Capture the cell that displays the provided text and extract its [x, y] central coordinate. 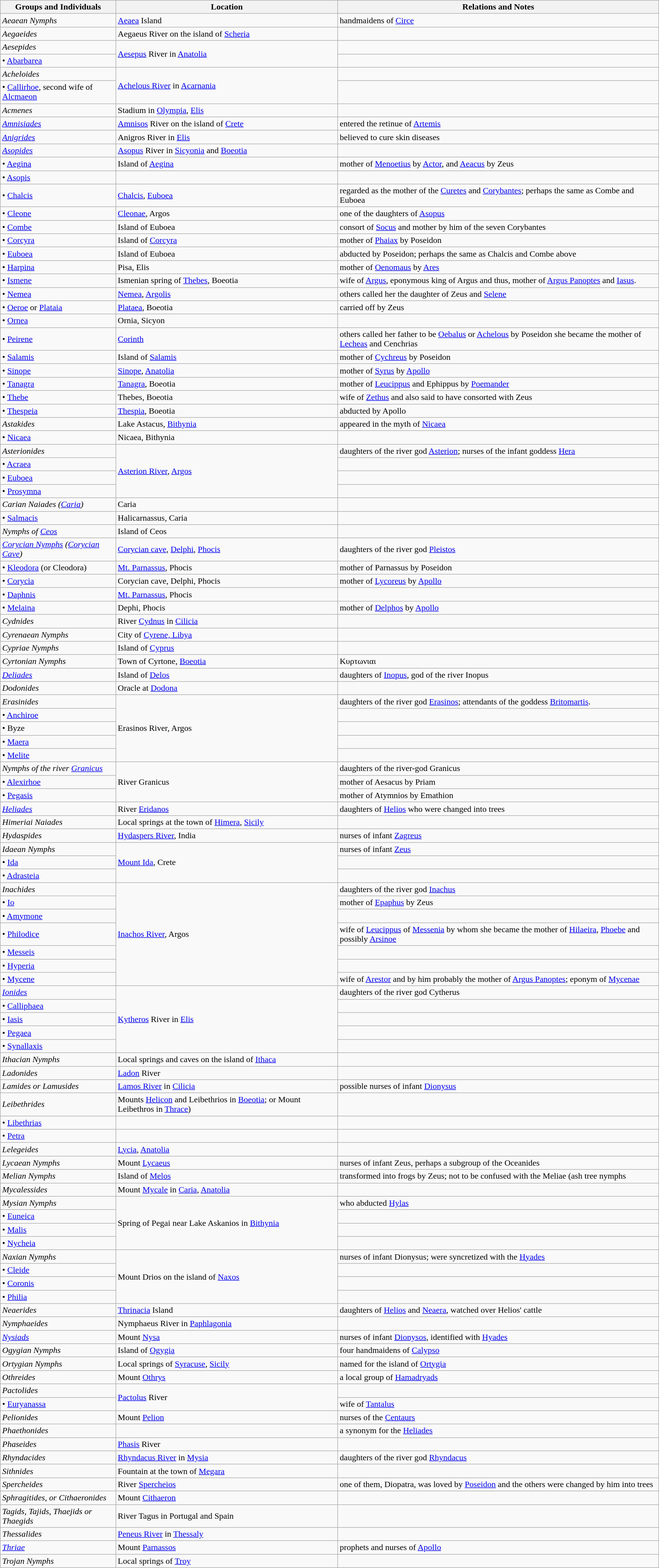
daughters of Inopus, god of the river Inopus [498, 675]
Island of Aegina [227, 164]
Island of Salamis [227, 357]
• Byze [58, 728]
• Adrasteia [58, 876]
nurses of infant Zagreus [498, 835]
• Philia [58, 1297]
Kytheros River in Elis [227, 1019]
Corycian Nymphs (Corycian Cave) [58, 549]
mother of Leucippus and Ephippus by Poemander [498, 384]
Thrinacia Island [227, 1310]
Mount Parnassos [227, 1548]
Caria [227, 504]
daughters of the river god Inachus [498, 889]
Trojan Nymphs [58, 1561]
nurses of infant Dionysos, identified with Hyades [498, 1337]
River Granicus [227, 782]
Corinth [227, 339]
• Nicaea [58, 438]
Island of Ogygia [227, 1350]
Stadium in Olympia, Elis [227, 110]
Achelous River in Acarnania [227, 85]
• Nemea [58, 294]
mother of Aesacus by Priam [498, 782]
Ionides [58, 992]
wife of Zethus and also said to have consorted with Zeus [498, 397]
• Combe [58, 227]
• Petra [58, 1136]
Cydnides [58, 621]
prophets and nurses of Apollo [498, 1548]
• Ismene [58, 281]
Asterionides [58, 451]
appeared in the myth of Nicaea [498, 424]
Mount Pelion [227, 1417]
• Aegina [58, 164]
Sinope, Anatolia [227, 370]
Mount Nysa [227, 1337]
Amnisiades [58, 124]
Hydaspers River, India [227, 835]
Pelionides [58, 1417]
• Pegaea [58, 1033]
Phasis River [227, 1444]
Acheloides [58, 74]
mother of Atymnios by Emathion [498, 795]
Mysian Nymphs [58, 1203]
• Messeis [58, 952]
Island of Delos [227, 675]
daughters of the river god Cytherus [498, 992]
Local springs and caves on the island of Ithaca [227, 1059]
Tanagra, Boeotia [227, 384]
Thebes, Boeotia [227, 397]
• Alexirhoe [58, 782]
• Iasis [58, 1019]
Aegaeus River on the island of Scheria [227, 34]
Carian Naiades (Caria) [58, 504]
daughters of Helios who were changed into trees [498, 809]
named for the island of Ortygia [498, 1364]
Mount Drios on the island of Naxos [227, 1277]
others called her father to be Oebalus or Achelous by Poseidon she became the mother of Lecheas and Cenchrias [498, 339]
Thriae [58, 1548]
wife of Leucippus of Messenia by whom she became the mother of Hilaeira, Phoebe and possibly Arsinoe [498, 934]
Island of Cyprus [227, 648]
• Ida [58, 863]
wife of Tantalus [498, 1404]
Thessalides [58, 1534]
Town of Cyrtone, Boeotia [227, 661]
nurses of infant Zeus, perhaps a subgroup of the Oceanides [498, 1163]
Hydaspides [58, 835]
Groups and Individuals [58, 7]
Cyrtonian Nymphs [58, 661]
daughters of the river god Pleistos [498, 549]
Melian Nymphs [58, 1176]
Cyrenaean Nymphs [58, 635]
• Ornea [58, 321]
daughters of the river-god Granicus [498, 769]
River Eridanos [227, 809]
• Maera [58, 742]
Nymphs of the river Granicus [58, 769]
carried off by Zeus [498, 307]
Cleonae, Argos [227, 214]
Mount Lycaeus [227, 1163]
Himeriai Naiades [58, 822]
• Cleone [58, 214]
nurses of infant Dionysus; were syncretized with the Hyades [498, 1256]
• Chalcis [58, 196]
• Nycheia [58, 1243]
• Pegasis [58, 795]
Chalcis, Euboea [227, 196]
• Peirene [58, 339]
Location [227, 7]
mother of Menoetius by Actor, and Aeacus by Zeus [498, 164]
River Spercheios [227, 1484]
• Abarbarea [58, 61]
Cypriae Nymphs [58, 648]
• Amymone [58, 916]
Nymphs of Ceos [58, 531]
• Salmacis [58, 518]
• Kleodora (or Cleodora) [58, 567]
Local springs of Syracuse, Sicily [227, 1364]
Plataea, Boeotia [227, 307]
wife of Arestor and by him probably the mother of Argus Panoptes; eponym of Mycenae [498, 979]
Othreides [58, 1377]
daughters of the river god Rhyndacus [498, 1457]
Aesepides [58, 47]
Naxian Nymphs [58, 1256]
believed to cure skin diseases [498, 137]
Peneus River in Thessaly [227, 1534]
• Tanagra [58, 384]
Island of Corcyra [227, 240]
Aesepus River in Anatolia [227, 54]
Κυρτωνιαι [498, 661]
Dodonides [58, 688]
Phaseides [58, 1444]
Idaean Nymphs [58, 849]
Fountain at the town of Megara [227, 1471]
Ladon River [227, 1073]
Erasinos River, Argos [227, 728]
• Coronis [58, 1283]
Asopus River in Sicyonia and Boeotia [227, 150]
• Callirhoe, second wife of Alcmaeon [58, 92]
Tagids, Tajids, Thaejids or Thaegids [58, 1516]
• Harpina [58, 267]
• Euneica [58, 1216]
possible nurses of infant Dionysus [498, 1086]
Astakides [58, 424]
Pactolus River [227, 1397]
Heliades [58, 809]
Phaethonides [58, 1431]
• Anchiroe [58, 715]
daughters of the river god Asterion; nurses of the infant goddess Hera [498, 451]
mother of Lycoreus by Apollo [498, 581]
Mount Cithaeron [227, 1498]
City of Cyrene, Libya [227, 635]
Erasinides [58, 702]
Mount Othrys [227, 1377]
Mycalessides [58, 1190]
Oracle at Dodona [227, 688]
Rhyndacides [58, 1457]
four handmaidens of Calypso [498, 1350]
• Melite [58, 755]
Ithacian Nymphs [58, 1059]
mother of Epaphus by Zeus [498, 903]
River Tagus in Portugal and Spain [227, 1516]
Lycaean Nymphs [58, 1163]
mother of Phaiax by Poseidon [498, 240]
Lelegeides [58, 1149]
Amnisos River on the island of Crete [227, 124]
• Calliphaea [58, 1006]
Lake Astacus, Bithynia [227, 424]
Inachides [58, 889]
a synonym for the Heliades [498, 1431]
Dephi, Phocis [227, 608]
• Libethrias [58, 1123]
• Oeroe or Plataia [58, 307]
Relations and Notes [498, 7]
Nemea, Argolis [227, 294]
• Sinope [58, 370]
one of the daughters of Asopus [498, 214]
Deliades [58, 675]
abducted by Apollo [498, 411]
Halicarnassus, Caria [227, 518]
Island of Ceos [227, 531]
Leibethrides [58, 1105]
• Malis [58, 1230]
Acmenes [58, 110]
• Thebe [58, 397]
• Euryanassa [58, 1404]
• Corcyra [58, 240]
• Philodice [58, 934]
• Hyperia [58, 966]
entered the retinue of Artemis [498, 124]
Ladonides [58, 1073]
River Cydnus in Cilicia [227, 621]
Island of Melos [227, 1176]
Lycia, Anatolia [227, 1149]
Nicaea, Bithynia [227, 438]
Mount Ida, Crete [227, 862]
• Melaina [58, 608]
• Acraea [58, 464]
• Asopis [58, 177]
Ornia, Sicyon [227, 321]
Ismenian spring of Thebes, Boeotia [227, 281]
regarded as the mother of the Curetes and Corybantes; perhaps the same as Combe and Euboea [498, 196]
Pisa, Elis [227, 267]
Inachos River, Argos [227, 934]
Aeaean Nymphs [58, 20]
daughters of the river god Erasinos; attendants of the goddess Britomartis. [498, 702]
one of them, Diopatra, was loved by Poseidon and the others were changed by him into trees [498, 1484]
Neaerides [58, 1310]
Sithnides [58, 1471]
• Io [58, 903]
• Daphnis [58, 594]
Anigrides [58, 137]
Nymphaeides [58, 1324]
• Salamis [58, 357]
who abducted Hylas [498, 1203]
Spring of Pegai near Lake Askanios in Bithynia [227, 1223]
nurses of the Centaurs [498, 1417]
Rhyndacus River in Mysia [227, 1457]
Aegaeides [58, 34]
handmaidens of Circe [498, 20]
Ortygian Nymphs [58, 1364]
wife of Argus, eponymous king of Argus and thus, mother of Argus Panoptes and Iasus. [498, 281]
daughters of Helios and Neaera, watched over Helios' cattle [498, 1310]
• Cleide [58, 1270]
Pactolides [58, 1391]
nurses of infant Zeus [498, 849]
Nymphaeus River in Paphlagonia [227, 1324]
Asopides [58, 150]
mother of Parnassus by Poseidon [498, 567]
Nysiads [58, 1337]
• Thespeia [58, 411]
Lamos River in Cilicia [227, 1086]
• Prosymna [58, 491]
consort of Socus and mother by him of the seven Corybantes [498, 227]
Asterion River, Argos [227, 471]
mother of Syrus by Apollo [498, 370]
Local springs of Troy [227, 1561]
Thespia, Boeotia [227, 411]
mother of Oenomaus by Ares [498, 267]
• Mycene [58, 979]
mother of Cychreus by Poseidon [498, 357]
Mount Mycale in Caria, Anatolia [227, 1190]
Lamides or Lamusides [58, 1086]
Sphragitides, or Cithaeronides [58, 1498]
others called her the daughter of Zeus and Selene [498, 294]
transformed into frogs by Zeus; not to be confused with the Meliae (ash tree nymphs [498, 1176]
• Corycia [58, 581]
Aeaea Island [227, 20]
a local group of Hamadryads [498, 1377]
Spercheides [58, 1484]
• Synallaxis [58, 1046]
Anigros River in Elis [227, 137]
abducted by Poseidon; perhaps the same as Chalcis and Combe above [498, 254]
Local springs at the town of Himera, Sicily [227, 822]
Ogygian Nymphs [58, 1350]
mother of Delphos by Apollo [498, 608]
Mounts Helicon and Leibethrios in Boeotia; or Mount Leibethros in Thrace) [227, 1105]
